Identify which cell holds the provided text, then report its (X, Y) central coordinate. 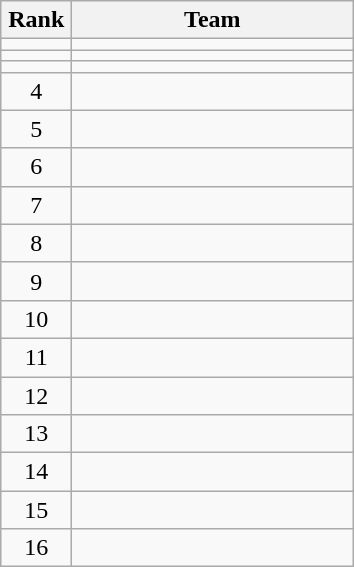
14 (36, 472)
12 (36, 395)
8 (36, 243)
11 (36, 357)
15 (36, 510)
4 (36, 91)
13 (36, 434)
7 (36, 205)
Team (212, 20)
Rank (36, 20)
9 (36, 281)
10 (36, 319)
5 (36, 129)
16 (36, 548)
6 (36, 167)
